Scan for the cell matching the given text and deliver its [X, Y] coordinate at center. 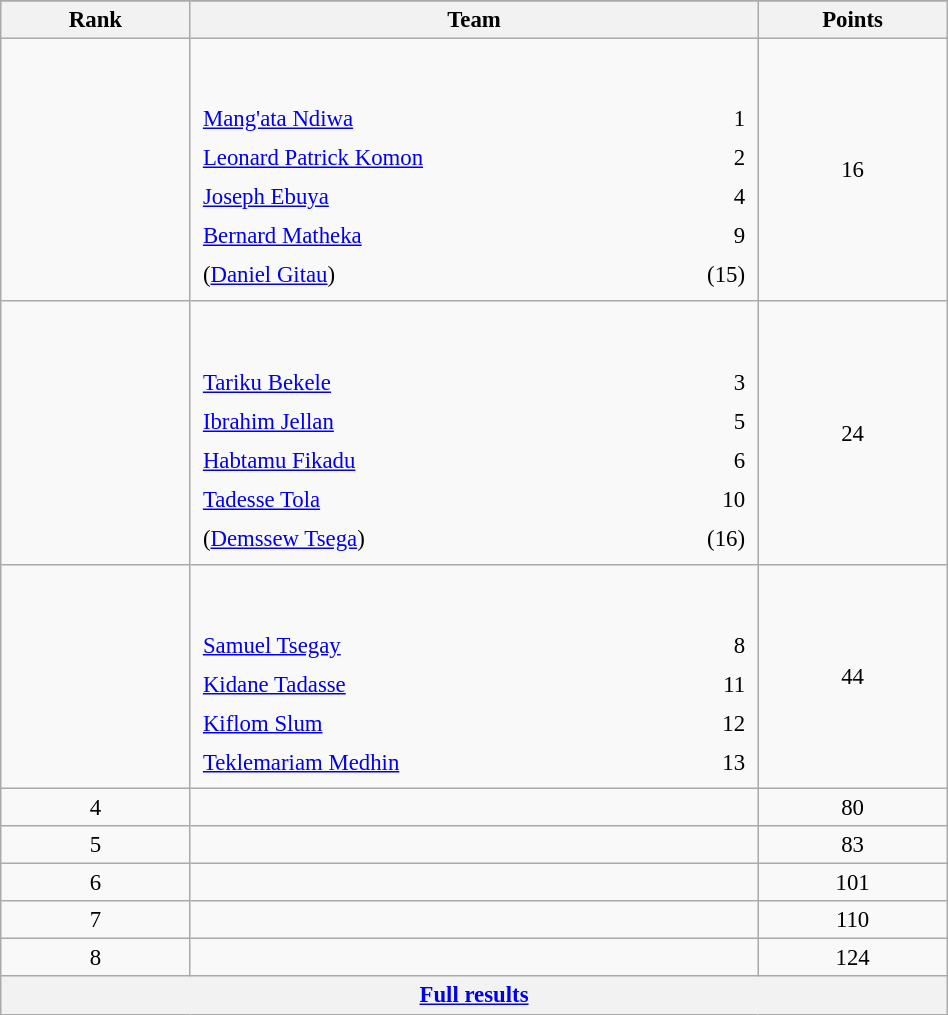
124 [852, 958]
Points [852, 20]
Samuel Tsegay [436, 645]
16 [852, 170]
Habtamu Fikadu [413, 460]
Full results [474, 996]
Bernard Matheka [426, 236]
Team [474, 20]
9 [702, 236]
Teklemariam Medhin [436, 762]
Tariku Bekele [413, 382]
Kiflom Slum [436, 723]
10 [690, 499]
Ibrahim Jellan [413, 421]
Tadesse Tola [413, 499]
(15) [702, 275]
(Demssew Tsega) [413, 538]
Samuel Tsegay 8 Kidane Tadasse 11 Kiflom Slum 12 Teklemariam Medhin 13 [474, 677]
101 [852, 883]
Joseph Ebuya [426, 197]
24 [852, 434]
Rank [96, 20]
(Daniel Gitau) [426, 275]
Tariku Bekele 3 Ibrahim Jellan 5 Habtamu Fikadu 6 Tadesse Tola 10 (Demssew Tsega) (16) [474, 434]
Leonard Patrick Komon [426, 158]
83 [852, 845]
13 [713, 762]
3 [690, 382]
7 [96, 920]
2 [702, 158]
Kidane Tadasse [436, 684]
Mang'ata Ndiwa 1 Leonard Patrick Komon 2 Joseph Ebuya 4 Bernard Matheka 9 (Daniel Gitau) (15) [474, 170]
1 [702, 119]
11 [713, 684]
110 [852, 920]
44 [852, 677]
80 [852, 808]
Mang'ata Ndiwa [426, 119]
(16) [690, 538]
12 [713, 723]
